Provide the (x, y) coordinate of the cell's center where the given text is located.  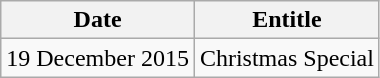
19 December 2015 (98, 58)
Date (98, 20)
Entitle (286, 20)
Christmas Special (286, 58)
